Scan for the cell matching the given text and deliver its (X, Y) coordinate at center. 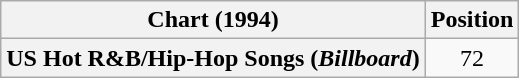
72 (472, 58)
US Hot R&B/Hip-Hop Songs (Billboard) (213, 58)
Position (472, 20)
Chart (1994) (213, 20)
